For the text-containing cell, return its midpoint in [X, Y] coordinate format. 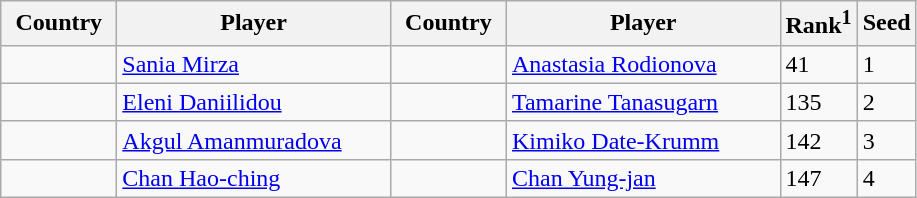
Rank1 [818, 24]
Chan Hao-ching [254, 178]
Chan Yung-jan [643, 178]
41 [818, 64]
4 [886, 178]
Eleni Daniilidou [254, 102]
Kimiko Date-Krumm [643, 140]
1 [886, 64]
Anastasia Rodionova [643, 64]
147 [818, 178]
Seed [886, 24]
Akgul Amanmuradova [254, 140]
142 [818, 140]
135 [818, 102]
2 [886, 102]
Tamarine Tanasugarn [643, 102]
Sania Mirza [254, 64]
3 [886, 140]
